Detect which cell encompasses the target text, then output its [x, y] center coordinate. 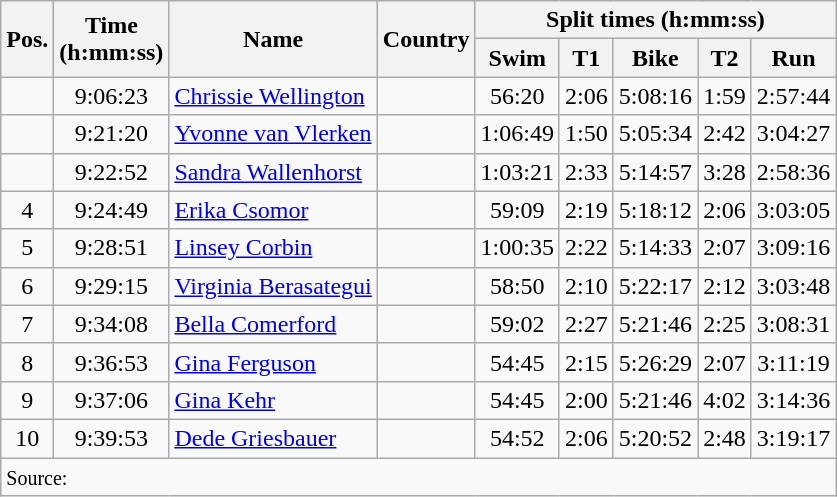
8 [28, 362]
2:42 [725, 134]
T1 [586, 58]
4 [28, 210]
1:59 [725, 96]
3:19:17 [793, 438]
Pos. [28, 39]
2:00 [586, 400]
3:04:27 [793, 134]
Erika Csomor [273, 210]
5:18:12 [655, 210]
2:48 [725, 438]
3:14:36 [793, 400]
Gina Kehr [273, 400]
9:24:49 [112, 210]
2:57:44 [793, 96]
10 [28, 438]
1:50 [586, 134]
Country [426, 39]
3:08:31 [793, 324]
9:22:52 [112, 172]
9:36:53 [112, 362]
3:03:48 [793, 286]
9:39:53 [112, 438]
56:20 [517, 96]
Swim [517, 58]
2:27 [586, 324]
9:29:15 [112, 286]
2:12 [725, 286]
2:25 [725, 324]
Chrissie Wellington [273, 96]
Linsey Corbin [273, 248]
Bella Comerford [273, 324]
2:19 [586, 210]
2:58:36 [793, 172]
1:06:49 [517, 134]
Dede Griesbauer [273, 438]
9:37:06 [112, 400]
3:28 [725, 172]
5:14:57 [655, 172]
Yvonne van Vlerken [273, 134]
3:09:16 [793, 248]
1:03:21 [517, 172]
6 [28, 286]
2:15 [586, 362]
1:00:35 [517, 248]
9:21:20 [112, 134]
59:02 [517, 324]
9 [28, 400]
Gina Ferguson [273, 362]
5 [28, 248]
5:20:52 [655, 438]
9:06:23 [112, 96]
5:22:17 [655, 286]
Run [793, 58]
4:02 [725, 400]
59:09 [517, 210]
9:34:08 [112, 324]
54:52 [517, 438]
Bike [655, 58]
2:22 [586, 248]
2:33 [586, 172]
5:14:33 [655, 248]
5:05:34 [655, 134]
Split times (h:mm:ss) [656, 20]
3:03:05 [793, 210]
Source: [418, 477]
5:26:29 [655, 362]
T2 [725, 58]
5:08:16 [655, 96]
9:28:51 [112, 248]
2:10 [586, 286]
Sandra Wallenhorst [273, 172]
Virginia Berasategui [273, 286]
3:11:19 [793, 362]
7 [28, 324]
58:50 [517, 286]
Name [273, 39]
Time(h:mm:ss) [112, 39]
